Find where the given text appears and provide that cell's center as (X, Y) coordinate. 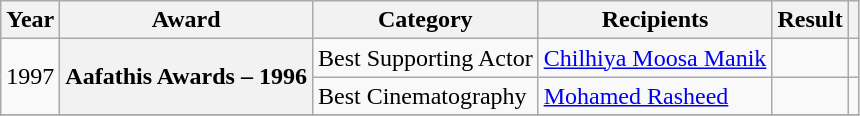
Chilhiya Moosa Manik (655, 58)
Aafathis Awards – 1996 (186, 77)
Category (425, 20)
Recipients (655, 20)
1997 (30, 77)
Result (810, 20)
Best Supporting Actor (425, 58)
Best Cinematography (425, 96)
Year (30, 20)
Award (186, 20)
Mohamed Rasheed (655, 96)
